Output the [x, y] coordinate of the center of the cell containing the given text.  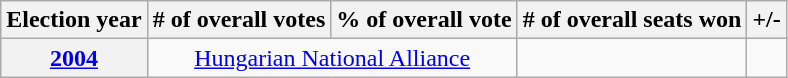
+/- [766, 20]
# of overall votes [239, 20]
Hungarian National Alliance [332, 58]
2004 [74, 58]
% of overall vote [424, 20]
Election year [74, 20]
# of overall seats won [632, 20]
